Pinpoint the cell where the given text exists, returning its (X, Y) midpoint coordinate. 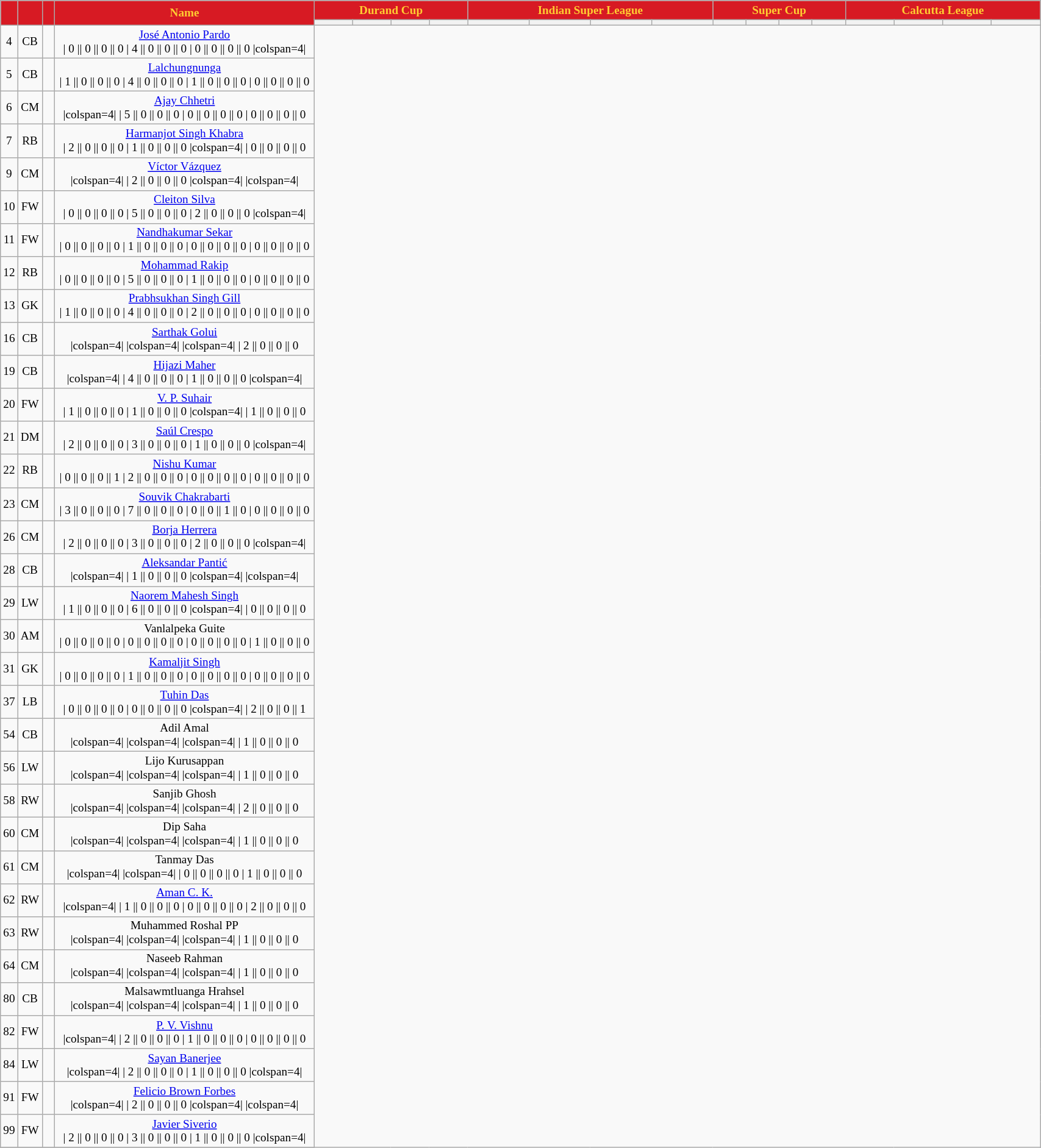
Ajay Chhetri|colspan=4| | 5 || 0 || 0 || 0 | 0 || 0 || 0 || 0 | 0 || 0 || 0 || 0 (184, 108)
Naseeb Rahman|colspan=4| |colspan=4| |colspan=4| | 1 || 0 || 0 || 0 (184, 966)
12 (9, 273)
Lalchungnunga| 1 || 0 || 0 || 0 | 4 || 0 || 0 || 0 | 1 || 0 || 0 || 0 | 0 || 0 || 0 || 0 (184, 74)
5 (9, 74)
Malsawmtluanga Hrahsel|colspan=4| |colspan=4| |colspan=4| | 1 || 0 || 0 || 0 (184, 999)
23 (9, 504)
Super Cup (779, 10)
62 (9, 900)
DM (30, 438)
Cleiton Silva| 0 || 0 || 0 || 0 | 5 || 0 || 0 || 0 | 2 || 0 || 0 || 0 |colspan=4| (184, 207)
91 (9, 1098)
22 (9, 471)
Nandhakumar Sekar| 0 || 0 || 0 || 0 | 1 || 0 || 0 || 0 | 0 || 0 || 0 || 0 | 0 || 0 || 0 || 0 (184, 240)
11 (9, 240)
Name (184, 13)
Durand Cup (392, 10)
19 (9, 372)
Víctor Vázquez|colspan=4| | 2 || 0 || 0 || 0 |colspan=4| |colspan=4| (184, 174)
61 (9, 867)
Tuhin Das| 0 || 0 || 0 || 0 | 0 || 0 || 0 || 0 |colspan=4| | 2 || 0 || 0 || 1 (184, 702)
Sanjib Ghosh|colspan=4| |colspan=4| |colspan=4| | 2 || 0 || 0 || 0 (184, 801)
9 (9, 174)
Nishu Kumar| 0 || 0 || 0 || 1 | 2 || 0 || 0 || 0 | 0 || 0 || 0 || 0 | 0 || 0 || 0 || 0 (184, 471)
Sayan Banerjee|colspan=4| | 2 || 0 || 0 || 0 | 1 || 0 || 0 || 0 |colspan=4| (184, 1065)
Adil Amal|colspan=4| |colspan=4| |colspan=4| | 1 || 0 || 0 || 0 (184, 735)
Muhammed Roshal PP|colspan=4| |colspan=4| |colspan=4| | 1 || 0 || 0 || 0 (184, 933)
28 (9, 570)
Mohammad Rakip| 0 || 0 || 0 || 0 | 5 || 0 || 0 || 0 | 1 || 0 || 0 || 0 | 0 || 0 || 0 || 0 (184, 273)
13 (9, 305)
Indian Super League (590, 10)
30 (9, 636)
Hijazi Maher|colspan=4| | 4 || 0 || 0 || 0 | 1 || 0 || 0 || 0 |colspan=4| (184, 372)
26 (9, 537)
56 (9, 768)
10 (9, 207)
64 (9, 966)
Borja Herrera| 2 || 0 || 0 || 0 | 3 || 0 || 0 || 0 | 2 || 0 || 0 || 0 |colspan=4| (184, 537)
58 (9, 801)
82 (9, 1032)
Saúl Crespo| 2 || 0 || 0 || 0 | 3 || 0 || 0 || 0 | 1 || 0 || 0 || 0 |colspan=4| (184, 438)
80 (9, 999)
21 (9, 438)
16 (9, 339)
7 (9, 141)
LB (30, 702)
Felicio Brown Forbes|colspan=4| | 2 || 0 || 0 || 0 |colspan=4| |colspan=4| (184, 1098)
Dip Saha|colspan=4| |colspan=4| |colspan=4| | 1 || 0 || 0 || 0 (184, 834)
37 (9, 702)
Prabhsukhan Singh Gill| 1 || 0 || 0 || 0 | 4 || 0 || 0 || 0 | 2 || 0 || 0 || 0 | 0 || 0 || 0 || 0 (184, 305)
60 (9, 834)
Harmanjot Singh Khabra| 2 || 0 || 0 || 0 | 1 || 0 || 0 || 0 |colspan=4| | 0 || 0 || 0 || 0 (184, 141)
20 (9, 405)
63 (9, 933)
Kamaljit Singh| 0 || 0 || 0 || 0 | 1 || 0 || 0 || 0 | 0 || 0 || 0 || 0 | 0 || 0 || 0 || 0 (184, 669)
4 (9, 41)
6 (9, 108)
Tanmay Das|colspan=4| |colspan=4| | 0 || 0 || 0 || 0 | 1 || 0 || 0 || 0 (184, 867)
99 (9, 1131)
Calcutta League (943, 10)
Lijo Kurusappan|colspan=4| |colspan=4| |colspan=4| | 1 || 0 || 0 || 0 (184, 768)
31 (9, 669)
V. P. Suhair| 1 || 0 || 0 || 0 | 1 || 0 || 0 || 0 |colspan=4| | 1 || 0 || 0 || 0 (184, 405)
P. V. Vishnu|colspan=4| | 2 || 0 || 0 || 0 | 1 || 0 || 0 || 0 | 0 || 0 || 0 || 0 (184, 1032)
AM (30, 636)
Naorem Mahesh Singh| 1 || 0 || 0 || 0 | 6 || 0 || 0 || 0 |colspan=4| | 0 || 0 || 0 || 0 (184, 603)
Aleksandar Pantić|colspan=4| | 1 || 0 || 0 || 0 |colspan=4| |colspan=4| (184, 570)
Sarthak Golui|colspan=4| |colspan=4| |colspan=4| | 2 || 0 || 0 || 0 (184, 339)
Javier Siverio| 2 || 0 || 0 || 0 | 3 || 0 || 0 || 0 | 1 || 0 || 0 || 0 |colspan=4| (184, 1131)
Vanlalpeka Guite| 0 || 0 || 0 || 0 | 0 || 0 || 0 || 0 | 0 || 0 || 0 || 0 | 1 || 0 || 0 || 0 (184, 636)
29 (9, 603)
Aman C. K.|colspan=4| | 1 || 0 || 0 || 0 | 0 || 0 || 0 || 0 | 2 || 0 || 0 || 0 (184, 900)
54 (9, 735)
José Antonio Pardo| 0 || 0 || 0 || 0 | 4 || 0 || 0 || 0 | 0 || 0 || 0 || 0 |colspan=4| (184, 41)
84 (9, 1065)
Souvik Chakrabarti| 3 || 0 || 0 || 0 | 7 || 0 || 0 || 0 | 0 || 0 || 1 || 0 | 0 || 0 || 0 || 0 (184, 504)
